Locate the cell with the specified text and output its [X, Y] center coordinate. 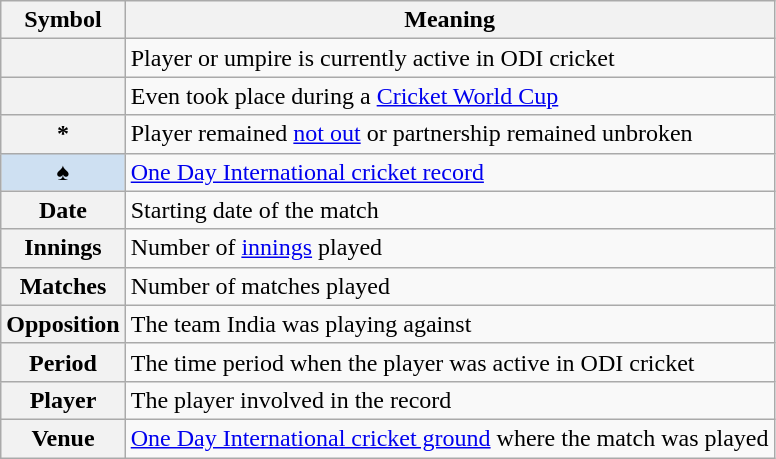
Number of innings played [450, 248]
Number of matches played [450, 286]
Symbol [63, 20]
The team India was playing against [450, 324]
Opposition [63, 324]
Player or umpire is currently active in ODI cricket [450, 58]
♠ [63, 172]
Period [63, 362]
* [63, 134]
Even took place during a Cricket World Cup [450, 96]
Innings [63, 248]
The time period when the player was active in ODI cricket [450, 362]
One Day International cricket record [450, 172]
One Day International cricket ground where the match was played [450, 438]
Date [63, 210]
Matches [63, 286]
Starting date of the match [450, 210]
Venue [63, 438]
Meaning [450, 20]
The player involved in the record [450, 400]
Player [63, 400]
Player remained not out or partnership remained unbroken [450, 134]
